Return (x, y) of the center of cell containing provided text 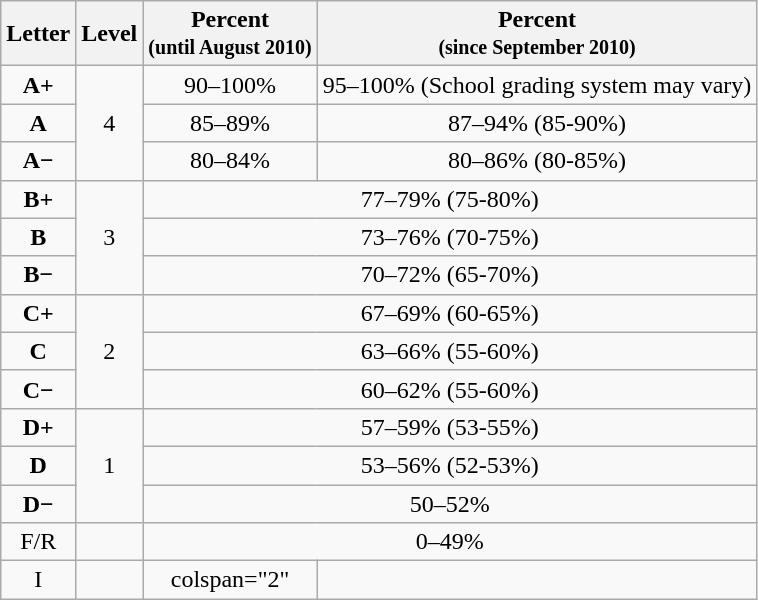
73–76% (70-75%) (450, 237)
1 (110, 465)
D− (38, 503)
C (38, 351)
B− (38, 275)
53–56% (52-53%) (450, 465)
80–86% (80-85%) (537, 161)
4 (110, 123)
Letter (38, 34)
50–52% (450, 503)
I (38, 580)
87–94% (85-90%) (537, 123)
D+ (38, 427)
Level (110, 34)
67–69% (60-65%) (450, 313)
95–100% (School grading system may vary) (537, 85)
60–62% (55-60%) (450, 389)
F/R (38, 542)
D (38, 465)
A+ (38, 85)
C− (38, 389)
90–100% (230, 85)
80–84% (230, 161)
B (38, 237)
70–72% (65-70%) (450, 275)
63–66% (55-60%) (450, 351)
57–59% (53-55%) (450, 427)
C+ (38, 313)
Percent(since September 2010) (537, 34)
3 (110, 237)
B+ (38, 199)
Percent(until August 2010) (230, 34)
2 (110, 351)
A (38, 123)
0–49% (450, 542)
85–89% (230, 123)
A− (38, 161)
colspan="2" (230, 580)
77–79% (75-80%) (450, 199)
